Return the (x, y) coordinate for the center point of the cell that contains the specified text.  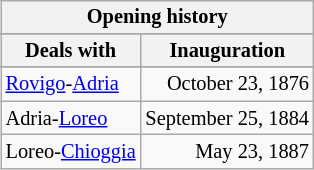
Opening history (158, 17)
Rovigo-Adria (71, 84)
Adria-Loreo (71, 118)
October 23, 1876 (228, 84)
Loreo-Chioggia (71, 152)
May 23, 1887 (228, 152)
Inauguration (228, 51)
Deals with (71, 51)
September 25, 1884 (228, 118)
